Provide the (X, Y) coordinate of the cell's center where the given text is located.  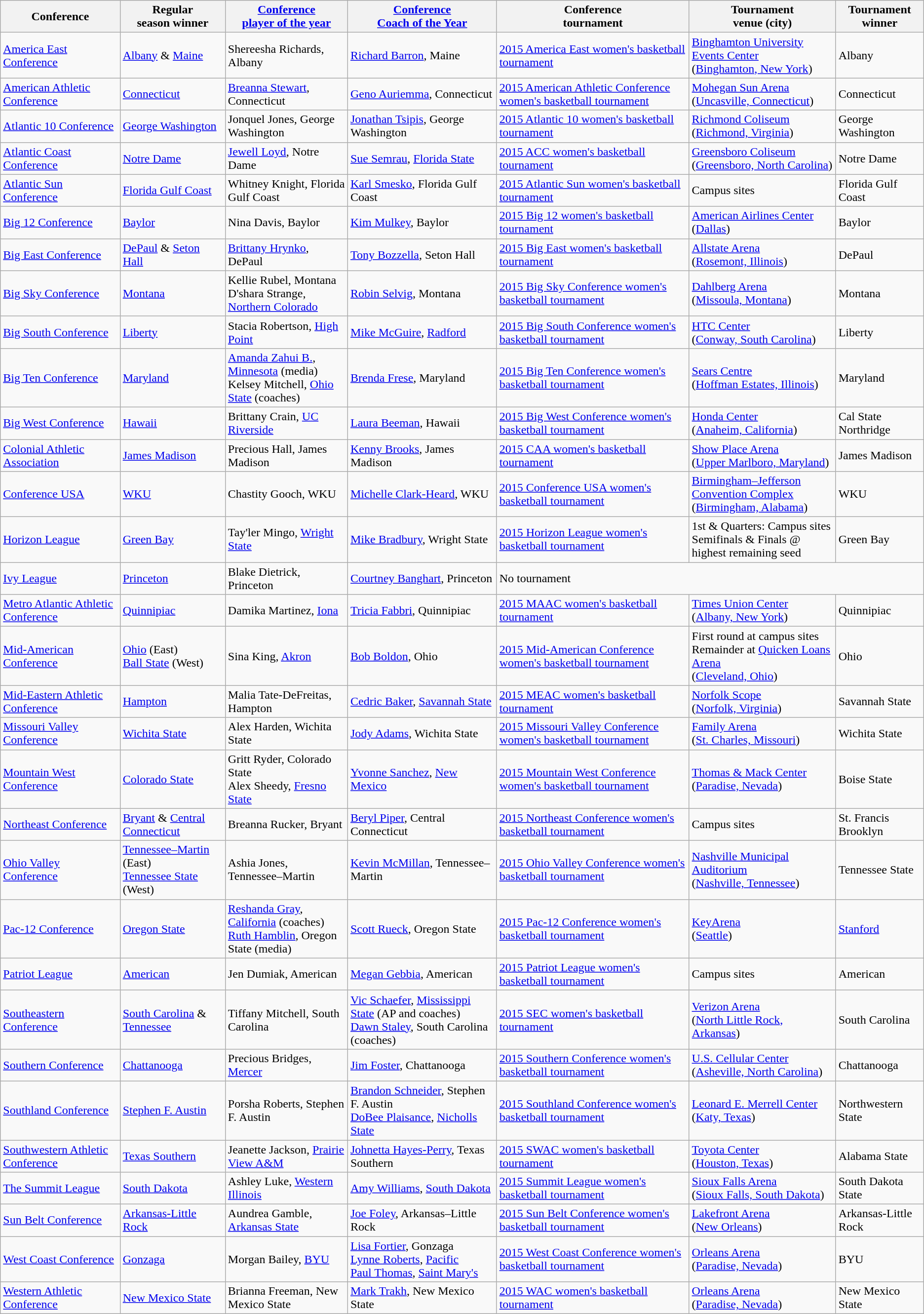
Big 12 Conference (60, 222)
Jody Adams, Wichita State (422, 734)
Johnetta Hayes-Perry, Texas Southern (422, 1155)
1st & Quarters: Campus sitesSemifinals & Finals @ highest remaining seed (762, 540)
Tricia Fabbri, Quinnipiac (422, 610)
2015 WAC women's basketball tournament (593, 1298)
Courtney Banghart, Princeton (422, 579)
Reshanda Gray, California (coaches)Ruth Hamblin, Oregon State (media) (286, 928)
Brandon Schneider, Stephen F. AustinDoBee Plaisance, Nicholls State (422, 1110)
DePaul (880, 255)
2015 Big West Conference women's basketball tournament (593, 423)
Tay'ler Mingo, Wright State (286, 540)
Nashville Municipal Auditorium(Nashville, Tennessee) (762, 870)
Precious Hall, James Madison (286, 455)
Richard Barron, Maine (422, 55)
Lisa Fortier, GonzagaLynne Roberts, PacificPaul Thomas, Saint Mary's (422, 1259)
KeyArena(Seattle) (762, 928)
Kenny Brooks, James Madison (422, 455)
Kim Mulkey, Baylor (422, 222)
The Summit League (60, 1188)
2015 MEAC women's basketball tournament (593, 701)
Cedric Baker, Savannah State (422, 701)
2015 Big East women's basketball tournament (593, 255)
Kellie Rubel, MontanaD'shara Strange, Northern Colorado (286, 293)
Brianna Freeman, New Mexico State (286, 1298)
Atlantic 10 Conference (60, 126)
2015 West Coast Conference women's basketball tournament (593, 1259)
2015 American Athletic Conference women's basketball tournament (593, 94)
Karl Smesko, Florida Gulf Coast (422, 191)
Dahlberg Arena (Missoula, Montana) (762, 293)
Tournament winner (880, 17)
Ohio Valley Conference (60, 870)
Lakefront Arena (New Orleans) (762, 1221)
Yvonne Sanchez, New Mexico (422, 779)
Northeast Conference (60, 825)
2015 Northeast Conference women's basketball tournament (593, 825)
Sears Centre(Hoffman Estates, Illinois) (762, 377)
Cal State Northridge (880, 423)
Hawaii (173, 423)
2015 Big Sky Conference women's basketball tournament (593, 293)
West Coast Conference (60, 1259)
Greensboro Coliseum(Greensboro, North Carolina) (762, 158)
Damika Martinez, Iona (286, 610)
Geno Auriemma, Connecticut (422, 94)
Regular season winner (173, 17)
DePaul & Seton Hall (173, 255)
Pac-12 Conference (60, 928)
South Dakota (173, 1188)
Big West Conference (60, 423)
2015 MAAC women's basketball tournament (593, 610)
Tennessee State (880, 870)
Breanna Rucker, Bryant (286, 825)
Bob Boldon, Ohio (422, 656)
Stephen F. Austin (173, 1110)
2015 Southland Conference women's basketball tournament (593, 1110)
2015 ACC women's basketball tournament (593, 158)
Michelle Clark-Heard, WKU (422, 494)
Mid-American Conference (60, 656)
Scott Rueck, Oregon State (422, 928)
Stacia Robertson, High Point (286, 332)
South Carolina (880, 1019)
Brittany Hrynko, DePaul (286, 255)
Sue Semrau, Florida State (422, 158)
Ashia Jones, Tennessee–Martin (286, 870)
Mohegan Sun Arena(Uncasville, Connecticut) (762, 94)
BYU (880, 1259)
2015 Southern Conference women's basketball tournament (593, 1065)
Conference tournament (593, 17)
Ohio (East) Ball State (West) (173, 656)
Southern Conference (60, 1065)
U.S. Cellular Center(Asheville, North Carolina) (762, 1065)
Conference USA (60, 494)
Precious Bridges, Mercer (286, 1065)
Megan Gebbia, American (422, 974)
Texas Southern (173, 1155)
Tournament venue (city) (762, 17)
Family Arena(St. Charles, Missouri) (762, 734)
2015 Big 12 women's basketball tournament (593, 222)
Jeanette Jackson, Prairie View A&M (286, 1155)
Jen Dumiak, American (286, 974)
2015 Ohio Valley Conference women's basketball tournament (593, 870)
St. Francis Brooklyn (880, 825)
Stanford (880, 928)
Times Union Center(Albany, New York) (762, 610)
America East Conference (60, 55)
Robin Selvig, Montana (422, 293)
Tennessee–Martin (East) Tennessee State (West) (173, 870)
Atlantic Sun Conference (60, 191)
2015 Atlantic Sun women's basketball tournament (593, 191)
Ivy League (60, 579)
No tournament (710, 579)
Richmond Coliseum(Richmond, Virginia) (762, 126)
Leonard E. Merrell Center(Katy, Texas) (762, 1110)
Tiffany Mitchell, South Carolina (286, 1019)
Kevin McMillan, Tennessee–Martin (422, 870)
Gritt Ryder, Colorado StateAlex Sheedy, Fresno State (286, 779)
Toyota Center(Houston, Texas) (762, 1155)
Bryant & Central Connecticut (173, 825)
Patriot League (60, 974)
Brenda Frese, Maryland (422, 377)
Jewell Loyd, Notre Dame (286, 158)
2015 Horizon League women's basketball tournament (593, 540)
Boise State (880, 779)
First round at campus sites Remainder at Quicken Loans Arena(Cleveland, Ohio) (762, 656)
Missouri Valley Conference (60, 734)
Blake Dietrick, Princeton (286, 579)
Norfolk Scope(Norfolk, Virginia) (762, 701)
Nina Davis, Baylor (286, 222)
Mountain West Conference (60, 779)
Oregon State (173, 928)
Metro Atlantic Athletic Conference (60, 610)
Southland Conference (60, 1110)
2015 Summit League women's basketball tournament (593, 1188)
Alex Harden, Wichita State (286, 734)
Big Ten Conference (60, 377)
Mike Bradbury, Wright State (422, 540)
2015 Atlantic 10 women's basketball tournament (593, 126)
Honda Center(Anaheim, California) (762, 423)
Tony Bozzella, Seton Hall (422, 255)
2015 Conference USA women's basketball tournament (593, 494)
Colonial Athletic Association (60, 455)
Alabama State (880, 1155)
HTC Center(Conway, South Carolina) (762, 332)
Chastity Gooch, WKU (286, 494)
Shereesha Richards, Albany (286, 55)
American Athletic Conference (60, 94)
Malia Tate-DeFreitas, Hampton (286, 701)
Thomas & Mack Center(Paradise, Nevada) (762, 779)
Western Athletic Conference (60, 1298)
Big Sky Conference (60, 293)
South Dakota State (880, 1188)
2015 Missouri Valley Conference women's basketball tournament (593, 734)
Gonzaga (173, 1259)
Savannah State (880, 701)
Horizon League (60, 540)
Northwestern State (880, 1110)
2015 Mid-American Conference women's basketball tournament (593, 656)
Vic Schaefer, Mississippi State (AP and coaches)Dawn Staley, South Carolina (coaches) (422, 1019)
2015 SEC women's basketball tournament (593, 1019)
Amanda Zahui B., Minnesota (media)Kelsey Mitchell, Ohio State (coaches) (286, 377)
2015 Big South Conference women's basketball tournament (593, 332)
Brittany Crain, UC Riverside (286, 423)
Morgan Bailey, BYU (286, 1259)
South Carolina & Tennessee (173, 1019)
Birmingham–Jefferson Convention Complex(Birmingham, Alabama) (762, 494)
Conference player of the year (286, 17)
Princeton (173, 579)
Sina King, Akron (286, 656)
Allstate Arena(Rosemont, Illinois) (762, 255)
Breanna Stewart, Connecticut (286, 94)
Binghamton University Events Center (Binghamton, New York) (762, 55)
Sun Belt Conference (60, 1221)
Aundrea Gamble, Arkansas State (286, 1221)
Show Place Arena(Upper Marlboro, Maryland) (762, 455)
Jonathan Tsipis, George Washington (422, 126)
2015 Big Ten Conference women's basketball tournament (593, 377)
Atlantic Coast Conference (60, 158)
Porsha Roberts, Stephen F. Austin (286, 1110)
2015 America East women's basketball tournament (593, 55)
Whitney Knight, Florida Gulf Coast (286, 191)
Verizon Arena(North Little Rock, Arkansas) (762, 1019)
2015 CAA women's basketball tournament (593, 455)
Ashley Luke, Western Illinois (286, 1188)
Mike McGuire, Radford (422, 332)
Colorado State (173, 779)
American Airlines Center(Dallas) (762, 222)
Laura Beeman, Hawaii (422, 423)
Joe Foley, Arkansas–Little Rock (422, 1221)
Conference (60, 17)
2015 Patriot League women's basketball tournament (593, 974)
Mark Trakh, New Mexico State (422, 1298)
2015 Mountain West Conference women's basketball tournament (593, 779)
Mid-Eastern Athletic Conference (60, 701)
Albany & Maine (173, 55)
Big East Conference (60, 255)
Jim Foster, Chattanooga (422, 1065)
Southwestern Athletic Conference (60, 1155)
Big South Conference (60, 332)
2015 Pac-12 Conference women's basketball tournament (593, 928)
Hampton (173, 701)
Albany (880, 55)
Jonquel Jones, George Washington (286, 126)
Conference Coach of the Year (422, 17)
2015 SWAC women's basketball tournament (593, 1155)
Sioux Falls Arena(Sioux Falls, South Dakota) (762, 1188)
Southeastern Conference (60, 1019)
Amy Williams, South Dakota (422, 1188)
Beryl Piper, Central Connecticut (422, 825)
2015 Sun Belt Conference women's basketball tournament (593, 1221)
Ohio (880, 656)
